Find where the given text appears and provide that cell's center as [x, y] coordinate. 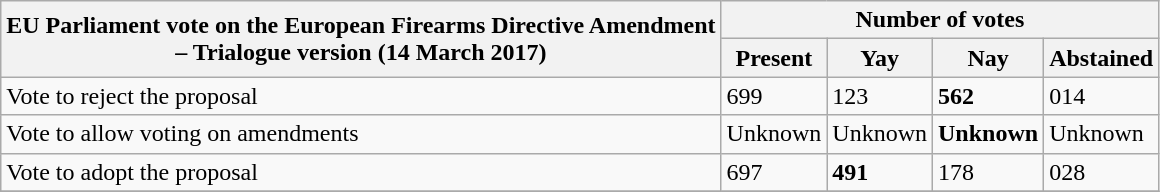
Present [774, 58]
014 [1102, 96]
Nay [988, 58]
699 [774, 96]
697 [774, 172]
EU Parliament vote on the European Firearms Directive Amendment – Trialogue version (14 March 2017) [361, 39]
Abstained [1102, 58]
Vote to allow voting on amendments [361, 134]
Yay [880, 58]
Number of votes [940, 20]
123 [880, 96]
178 [988, 172]
562 [988, 96]
491 [880, 172]
Vote to reject the proposal [361, 96]
028 [1102, 172]
Vote to adopt the proposal [361, 172]
